Output the (x, y) coordinate of the center of the cell containing the given text.  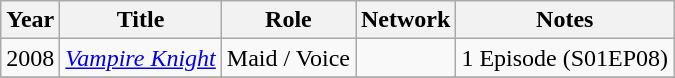
Notes (565, 20)
2008 (30, 58)
Year (30, 20)
Title (141, 20)
Network (406, 20)
Maid / Voice (288, 58)
Role (288, 20)
Vampire Knight (141, 58)
1 Episode (S01EP08) (565, 58)
